Determine the [x, y] coordinate at the center of the cell enclosing the given text.  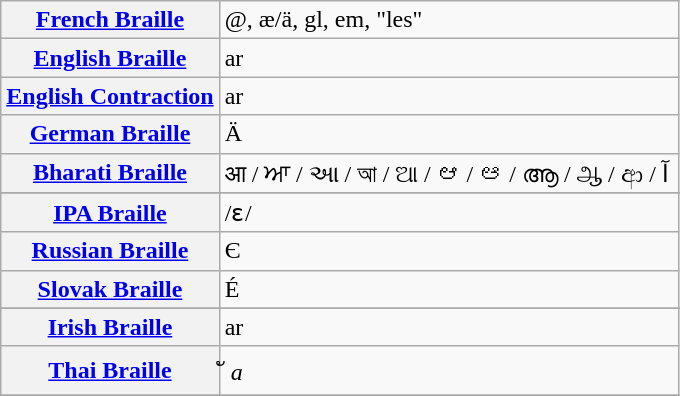
Bharati Braille [110, 173]
Slovak Braille [110, 289]
French Braille [110, 20]
@, æ/ä, gl, em, "les" [449, 20]
ั a [449, 370]
IPA Braille [110, 213]
Ä [449, 134]
/ɛ/ [449, 213]
Russian Braille [110, 251]
English Braille [110, 58]
Є [449, 251]
आ / ਆ / આ / আ / ଆ / ఆ / ಆ / ആ / ஆ / ආ / آ ‎ [449, 173]
Irish Braille [110, 327]
German Braille [110, 134]
English Contraction [110, 96]
É [449, 289]
Thai Braille [110, 370]
